For the text-containing cell, return its midpoint in (x, y) coordinate format. 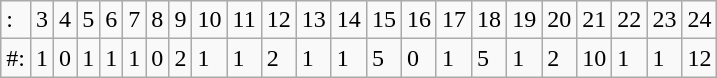
15 (384, 20)
20 (560, 20)
: (16, 20)
9 (180, 20)
16 (418, 20)
14 (348, 20)
7 (134, 20)
11 (244, 20)
21 (594, 20)
23 (664, 20)
6 (112, 20)
24 (700, 20)
13 (314, 20)
3 (42, 20)
8 (158, 20)
17 (454, 20)
#: (16, 58)
22 (630, 20)
4 (66, 20)
19 (524, 20)
18 (490, 20)
